For the text-containing cell, return its midpoint in [X, Y] coordinate format. 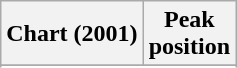
Peakposition [189, 34]
Chart (2001) [72, 34]
